From the cell containing the given text, extract its center point as (x, y) coordinate. 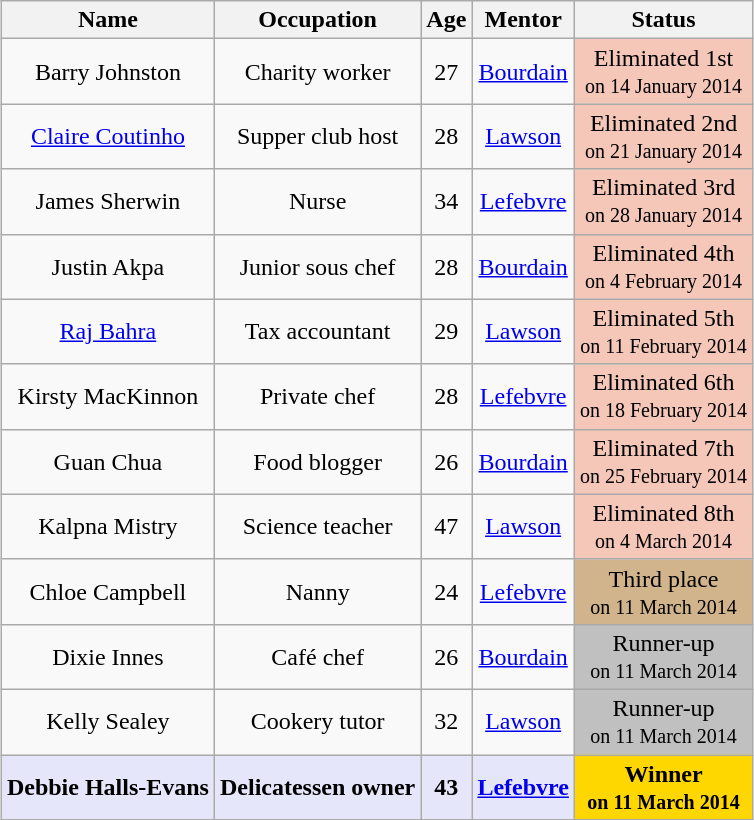
Café chef (317, 656)
Eliminated 7thon 25 February 2014 (663, 462)
34 (446, 202)
Justin Akpa (108, 266)
Kelly Sealey (108, 722)
Eliminated 5thon 11 February 2014 (663, 332)
43 (446, 786)
Eliminated 6thon 18 February 2014 (663, 396)
29 (446, 332)
Occupation (317, 20)
24 (446, 592)
Eliminated 3rdon 28 January 2014 (663, 202)
Claire Coutinho (108, 136)
Junior sous chef (317, 266)
Chloe Campbell (108, 592)
Tax accountant (317, 332)
Food blogger (317, 462)
Private chef (317, 396)
47 (446, 526)
Mentor (524, 20)
Guan Chua (108, 462)
Eliminated 8thon 4 March 2014 (663, 526)
Charity worker (317, 72)
Delicatessen owner (317, 786)
Eliminated 4thon 4 February 2014 (663, 266)
Raj Bahra (108, 332)
James Sherwin (108, 202)
Winneron 11 March 2014 (663, 786)
Eliminated 1ston 14 January 2014 (663, 72)
Debbie Halls-Evans (108, 786)
Status (663, 20)
Age (446, 20)
Kirsty MacKinnon (108, 396)
Supper club host (317, 136)
Third placeon 11 March 2014 (663, 592)
Nanny (317, 592)
Dixie Innes (108, 656)
Eliminated 2ndon 21 January 2014 (663, 136)
Cookery tutor (317, 722)
Barry Johnston (108, 72)
Kalpna Mistry (108, 526)
Science teacher (317, 526)
32 (446, 722)
27 (446, 72)
Name (108, 20)
Nurse (317, 202)
